Pinpoint the cell where the given text exists, returning its (x, y) midpoint coordinate. 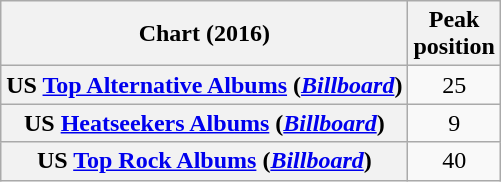
US Top Rock Albums (Billboard) (204, 161)
9 (454, 123)
25 (454, 85)
US Top Alternative Albums (Billboard) (204, 85)
US Heatseekers Albums (Billboard) (204, 123)
Chart (2016) (204, 34)
Peakposition (454, 34)
40 (454, 161)
